Find where the given text appears and provide that cell's center as (X, Y) coordinate. 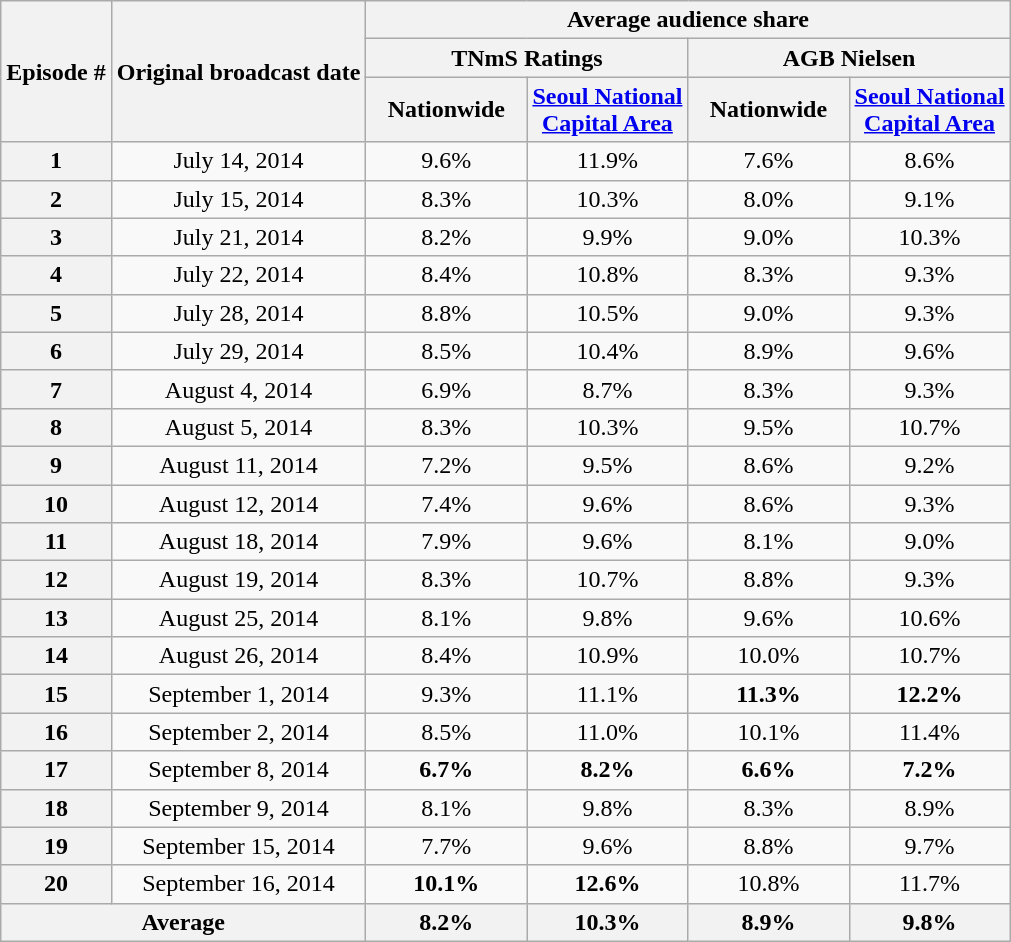
July 14, 2014 (238, 161)
9.7% (930, 846)
10.4% (608, 351)
August 4, 2014 (238, 389)
11 (56, 542)
AGB Nielsen (849, 58)
6.7% (446, 770)
13 (56, 618)
September 15, 2014 (238, 846)
12.2% (930, 694)
11.1% (608, 694)
1 (56, 161)
7.4% (446, 503)
7.9% (446, 542)
11.0% (608, 732)
Average audience share (688, 20)
19 (56, 846)
9.9% (608, 237)
August 25, 2014 (238, 618)
12 (56, 580)
3 (56, 237)
9.2% (930, 465)
10 (56, 503)
11.4% (930, 732)
7 (56, 389)
20 (56, 884)
Original broadcast date (238, 72)
4 (56, 275)
17 (56, 770)
16 (56, 732)
September 2, 2014 (238, 732)
2 (56, 199)
Average (184, 922)
11.7% (930, 884)
September 1, 2014 (238, 694)
5 (56, 313)
10.0% (768, 656)
7.7% (446, 846)
August 18, 2014 (238, 542)
September 16, 2014 (238, 884)
8 (56, 427)
6.9% (446, 389)
15 (56, 694)
9.1% (930, 199)
18 (56, 808)
July 29, 2014 (238, 351)
August 12, 2014 (238, 503)
9 (56, 465)
14 (56, 656)
July 21, 2014 (238, 237)
6 (56, 351)
August 19, 2014 (238, 580)
10.5% (608, 313)
September 9, 2014 (238, 808)
August 11, 2014 (238, 465)
July 15, 2014 (238, 199)
6.6% (768, 770)
Episode # (56, 72)
8.0% (768, 199)
July 22, 2014 (238, 275)
August 5, 2014 (238, 427)
7.6% (768, 161)
11.9% (608, 161)
September 8, 2014 (238, 770)
12.6% (608, 884)
8.7% (608, 389)
10.9% (608, 656)
July 28, 2014 (238, 313)
11.3% (768, 694)
10.6% (930, 618)
TNmS Ratings (527, 58)
August 26, 2014 (238, 656)
